Scan for the cell matching the given text and deliver its (x, y) coordinate at center. 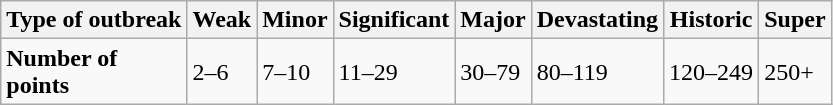
Super (795, 20)
Type of outbreak (94, 20)
Weak (222, 20)
30–79 (493, 72)
2–6 (222, 72)
Significant (394, 20)
7–10 (295, 72)
120–249 (712, 72)
Minor (295, 20)
Historic (712, 20)
Devastating (597, 20)
Major (493, 20)
250+ (795, 72)
Number ofpoints (94, 72)
80–119 (597, 72)
11–29 (394, 72)
